Locate the cell with the specified text and output its (x, y) center coordinate. 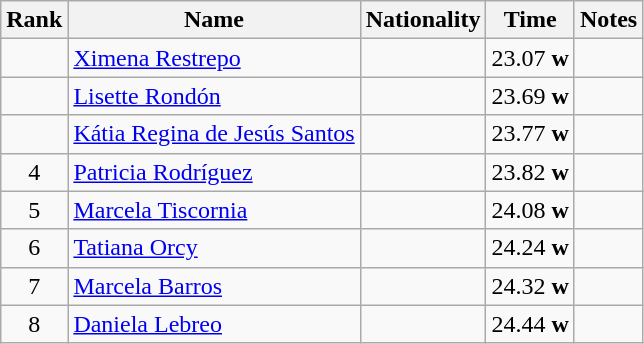
5 (34, 210)
8 (34, 324)
23.07 w (530, 58)
24.32 w (530, 286)
Patricia Rodríguez (214, 172)
Marcela Tiscornia (214, 210)
24.44 w (530, 324)
Lisette Rondón (214, 96)
Rank (34, 20)
Ximena Restrepo (214, 58)
Nationality (423, 20)
23.77 w (530, 134)
6 (34, 248)
7 (34, 286)
24.24 w (530, 248)
23.82 w (530, 172)
Tatiana Orcy (214, 248)
Time (530, 20)
Daniela Lebreo (214, 324)
4 (34, 172)
Marcela Barros (214, 286)
23.69 w (530, 96)
Notes (608, 20)
Kátia Regina de Jesús Santos (214, 134)
24.08 w (530, 210)
Name (214, 20)
